Extract the (x, y) coordinate from the center of the cell holding the provided text.  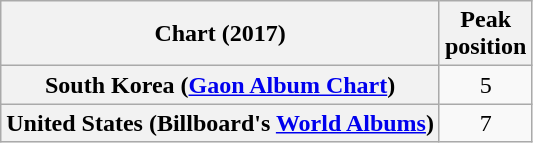
South Korea (Gaon Album Chart) (220, 85)
5 (485, 85)
United States (Billboard's World Albums) (220, 123)
Peakposition (485, 34)
Chart (2017) (220, 34)
7 (485, 123)
